Return the [x, y] coordinate for the center point of the cell that contains the specified text.  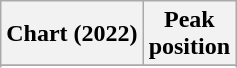
Chart (2022) [72, 34]
Peak position [189, 34]
